Locate the cell with the specified text and output its [x, y] center coordinate. 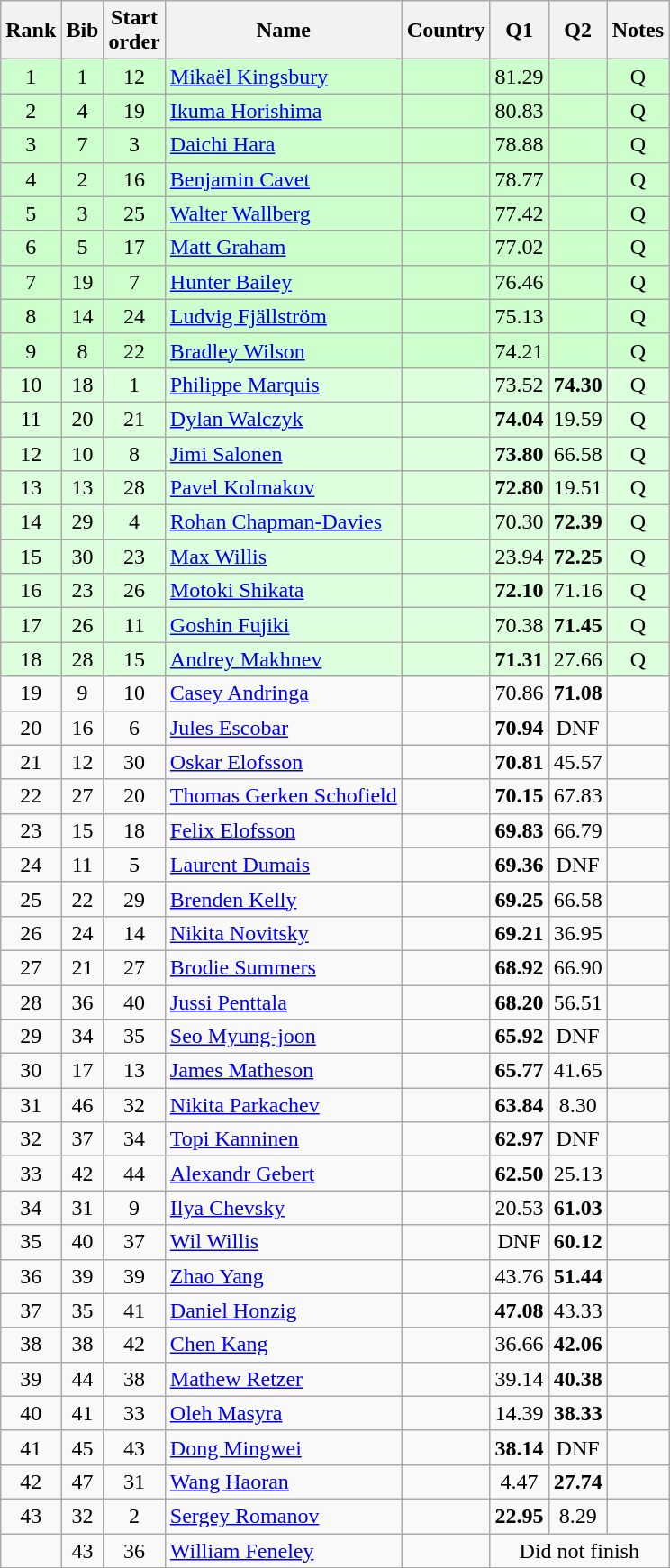
66.79 [578, 830]
72.10 [519, 591]
Did not finish [580, 1550]
61.03 [578, 1208]
Bib [83, 31]
Nikita Novitsky [283, 933]
78.77 [519, 179]
27.66 [578, 659]
67.83 [578, 796]
62.97 [519, 1139]
71.31 [519, 659]
Jules Escobar [283, 728]
Motoki Shikata [283, 591]
56.51 [578, 1002]
41.65 [578, 1071]
Nikita Parkachev [283, 1105]
Jussi Penttala [283, 1002]
69.25 [519, 899]
70.86 [519, 693]
75.13 [519, 316]
51.44 [578, 1276]
72.80 [519, 488]
Brodie Summers [283, 967]
Hunter Bailey [283, 282]
74.21 [519, 350]
43.76 [519, 1276]
Andrey Makhnev [283, 659]
Bradley Wilson [283, 350]
Zhao Yang [283, 1276]
39.14 [519, 1379]
James Matheson [283, 1071]
69.36 [519, 865]
27.74 [578, 1482]
46 [83, 1105]
38.14 [519, 1447]
Goshin Fujiki [283, 625]
70.81 [519, 762]
65.92 [519, 1037]
Topi Kanninen [283, 1139]
Dylan Walczyk [283, 419]
70.15 [519, 796]
Jimi Salonen [283, 453]
72.25 [578, 557]
Benjamin Cavet [283, 179]
19.59 [578, 419]
Max Willis [283, 557]
Oskar Elofsson [283, 762]
78.88 [519, 145]
Walter Wallberg [283, 213]
Sergey Romanov [283, 1516]
60.12 [578, 1242]
71.16 [578, 591]
73.80 [519, 453]
Pavel Kolmakov [283, 488]
14.39 [519, 1413]
77.02 [519, 248]
Felix Elofsson [283, 830]
77.42 [519, 213]
Daichi Hara [283, 145]
Oleh Masyra [283, 1413]
Ludvig Fjällström [283, 316]
Brenden Kelly [283, 899]
Country [446, 31]
Philippe Marquis [283, 385]
45.57 [578, 762]
Name [283, 31]
22.95 [519, 1516]
38.33 [578, 1413]
72.39 [578, 522]
Startorder [134, 31]
73.52 [519, 385]
80.83 [519, 111]
Wang Haoran [283, 1482]
Rank [31, 31]
71.45 [578, 625]
45 [83, 1447]
40.38 [578, 1379]
Mikaël Kingsbury [283, 77]
Thomas Gerken Schofield [283, 796]
Q1 [519, 31]
81.29 [519, 77]
42.06 [578, 1345]
36.95 [578, 933]
Seo Myung-joon [283, 1037]
69.21 [519, 933]
47.08 [519, 1310]
8.29 [578, 1516]
Wil Willis [283, 1242]
65.77 [519, 1071]
William Feneley [283, 1550]
Matt Graham [283, 248]
Laurent Dumais [283, 865]
70.30 [519, 522]
68.20 [519, 1002]
Daniel Honzig [283, 1310]
71.08 [578, 693]
Mathew Retzer [283, 1379]
62.50 [519, 1174]
70.94 [519, 728]
Alexandr Gebert [283, 1174]
Ikuma Horishima [283, 111]
Chen Kang [283, 1345]
Rohan Chapman-Davies [283, 522]
23.94 [519, 557]
4.47 [519, 1482]
69.83 [519, 830]
Notes [638, 31]
20.53 [519, 1208]
Casey Andringa [283, 693]
8.30 [578, 1105]
70.38 [519, 625]
19.51 [578, 488]
47 [83, 1482]
Q2 [578, 31]
76.46 [519, 282]
74.30 [578, 385]
Dong Mingwei [283, 1447]
68.92 [519, 967]
36.66 [519, 1345]
74.04 [519, 419]
Ilya Chevsky [283, 1208]
66.90 [578, 967]
63.84 [519, 1105]
25.13 [578, 1174]
43.33 [578, 1310]
